Capture the cell that displays the provided text and extract its [X, Y] central coordinate. 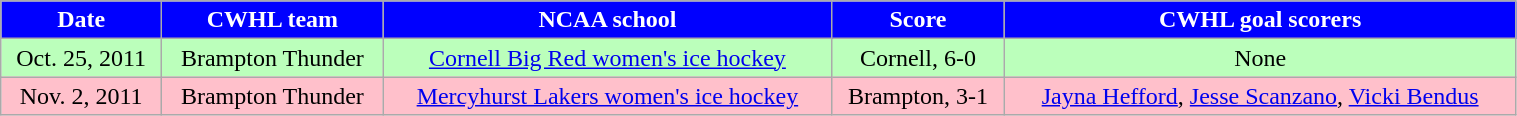
Nov. 2, 2011 [82, 96]
Jayna Hefford, Jesse Scanzano, Vicki Bendus [1260, 96]
Oct. 25, 2011 [82, 58]
Mercyhurst Lakers women's ice hockey [607, 96]
CWHL goal scorers [1260, 20]
NCAA school [607, 20]
Score [918, 20]
Cornell Big Red women's ice hockey [607, 58]
Cornell, 6-0 [918, 58]
Date [82, 20]
CWHL team [273, 20]
Brampton, 3-1 [918, 96]
None [1260, 58]
